Capture the cell that displays the provided text and extract its [x, y] central coordinate. 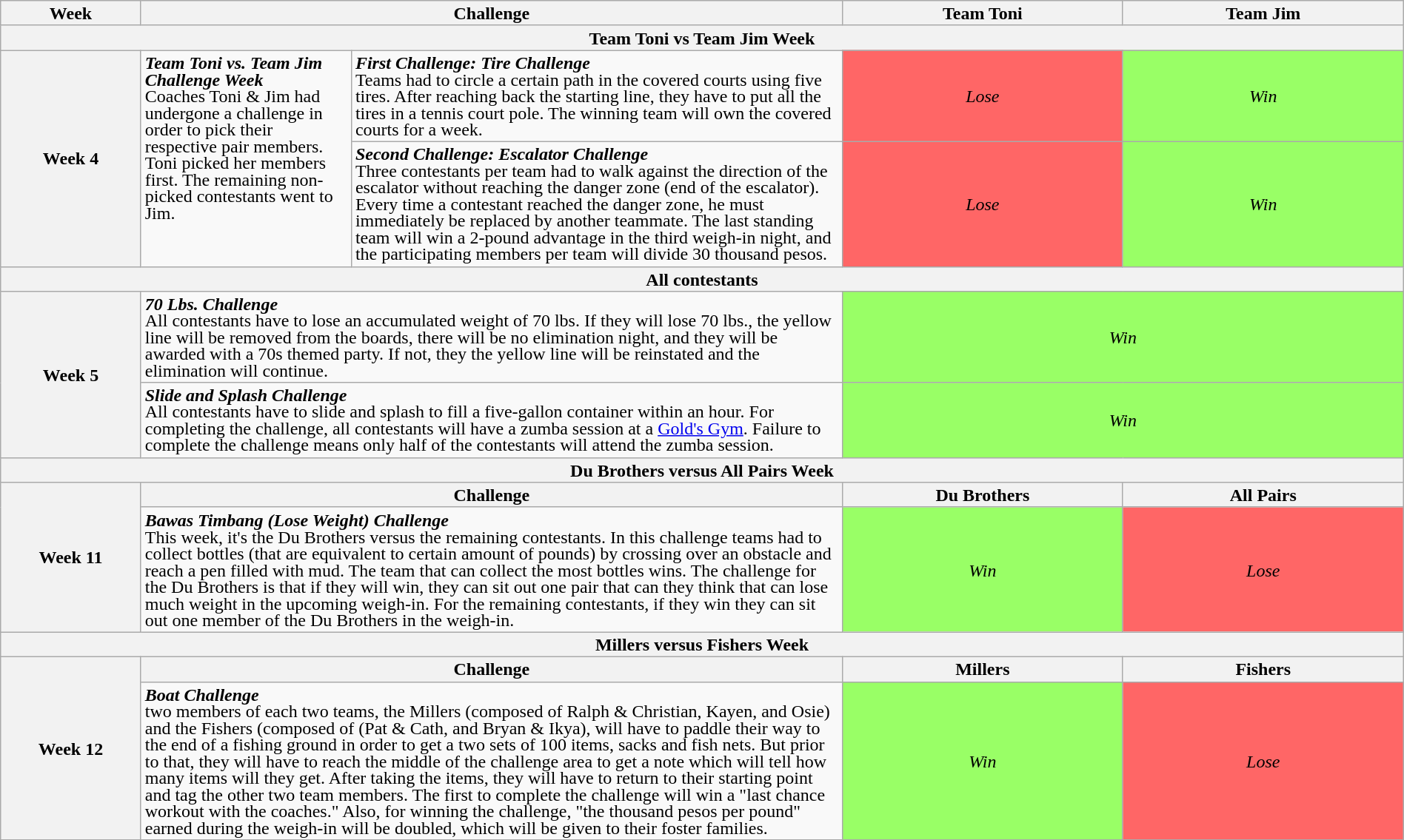
Fishers [1263, 669]
Week 5 [71, 374]
Team Toni vs Team Jim Week [702, 38]
All Pairs [1263, 495]
Team Toni [982, 13]
Week 11 [71, 557]
Du Brothers versus All Pairs Week [702, 470]
Week [71, 13]
Du Brothers [982, 495]
Millers [982, 669]
Week 4 [71, 158]
Team Jim [1263, 13]
Week 12 [71, 747]
Millers versus Fishers Week [702, 645]
All contestants [702, 279]
